Pinpoint the cell where the given text exists, returning its [x, y] midpoint coordinate. 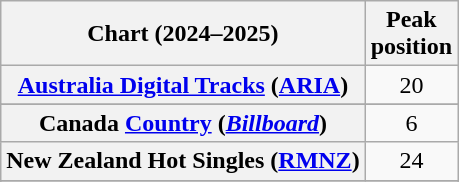
24 [411, 161]
Australia Digital Tracks (ARIA) [183, 85]
20 [411, 85]
Peakposition [411, 34]
Chart (2024–2025) [183, 34]
Canada Country (Billboard) [183, 123]
6 [411, 123]
New Zealand Hot Singles (RMNZ) [183, 161]
